Extract the [X, Y] coordinate from the center of the cell holding the provided text.  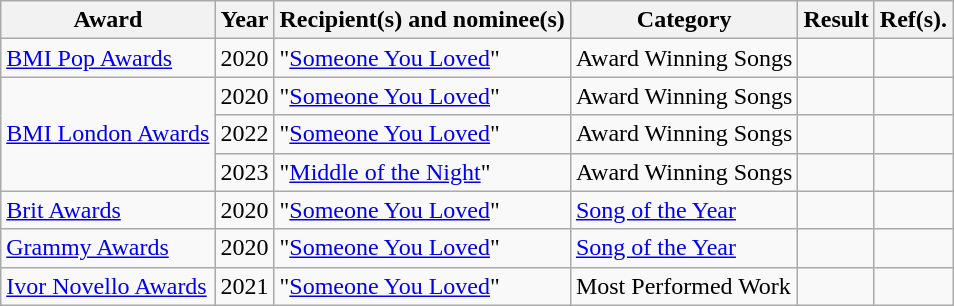
BMI Pop Awards [108, 58]
Most Performed Work [684, 286]
Recipient(s) and nominee(s) [422, 20]
Brit Awards [108, 210]
Year [244, 20]
Ref(s). [913, 20]
Award [108, 20]
2023 [244, 172]
Result [836, 20]
2022 [244, 134]
Category [684, 20]
2021 [244, 286]
Grammy Awards [108, 248]
"Middle of the Night" [422, 172]
BMI London Awards [108, 134]
Ivor Novello Awards [108, 286]
